Find where the given text appears and provide that cell's center as (x, y) coordinate. 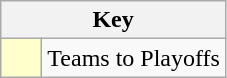
Teams to Playoffs (134, 58)
Key (114, 20)
